Find where the given text appears and provide that cell's center as (x, y) coordinate. 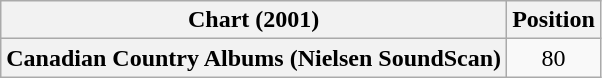
Position (554, 20)
Chart (2001) (254, 20)
Canadian Country Albums (Nielsen SoundScan) (254, 58)
80 (554, 58)
